Identify which cell holds the provided text, then report its (X, Y) central coordinate. 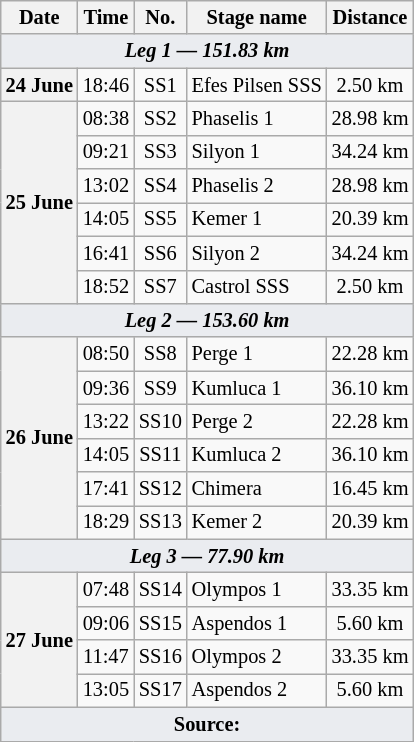
Date (40, 17)
Time (106, 17)
13:22 (106, 421)
25 June (40, 202)
Aspendos 1 (257, 623)
SS7 (160, 287)
Stage name (257, 17)
SS6 (160, 253)
Leg 2 — 153.60 km (208, 320)
SS17 (160, 690)
SS10 (160, 421)
18:46 (106, 85)
24 June (40, 85)
SS1 (160, 85)
27 June (40, 640)
SS11 (160, 455)
Kemer 2 (257, 522)
SS5 (160, 219)
13:05 (106, 690)
16.45 km (370, 489)
SS2 (160, 118)
Kumluca 2 (257, 455)
18:29 (106, 522)
Olympos 1 (257, 589)
SS12 (160, 489)
09:36 (106, 388)
Olympos 2 (257, 657)
Kumluca 1 (257, 388)
Aspendos 2 (257, 690)
08:38 (106, 118)
Perge 1 (257, 354)
SS3 (160, 152)
26 June (40, 438)
Silyon 2 (257, 253)
No. (160, 17)
Perge 2 (257, 421)
09:21 (106, 152)
Source: (208, 724)
Distance (370, 17)
Kemer 1 (257, 219)
SS9 (160, 388)
Leg 1 — 151.83 km (208, 51)
SS16 (160, 657)
SS15 (160, 623)
Leg 3 — 77.90 km (208, 556)
SS13 (160, 522)
07:48 (106, 589)
Chimera (257, 489)
Efes Pilsen SSS (257, 85)
13:02 (106, 186)
17:41 (106, 489)
Castrol SSS (257, 287)
09:06 (106, 623)
Phaselis 1 (257, 118)
16:41 (106, 253)
SS8 (160, 354)
18:52 (106, 287)
Silyon 1 (257, 152)
11:47 (106, 657)
SS4 (160, 186)
08:50 (106, 354)
SS14 (160, 589)
Phaselis 2 (257, 186)
